Determine the [X, Y] coordinate at the center of the cell enclosing the given text.  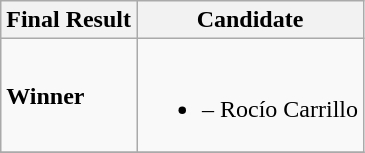
– Rocío Carrillo [250, 96]
Winner [69, 96]
Candidate [250, 20]
Final Result [69, 20]
